Determine the [X, Y] coordinate at the center of the cell enclosing the given text.  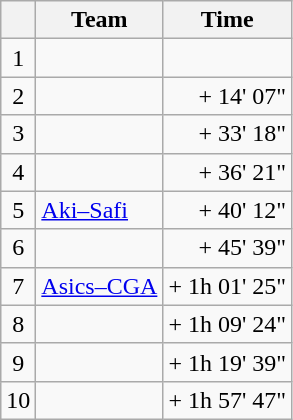
Aki–Safi [100, 210]
+ 1h 09' 24" [228, 324]
4 [18, 172]
Time [228, 20]
3 [18, 134]
+ 1h 19' 39" [228, 362]
+ 36' 21" [228, 172]
+ 1h 01' 25" [228, 286]
+ 33' 18" [228, 134]
+ 1h 57' 47" [228, 400]
+ 14' 07" [228, 96]
10 [18, 400]
9 [18, 362]
+ 45' 39" [228, 248]
7 [18, 286]
Team [100, 20]
8 [18, 324]
+ 40' 12" [228, 210]
5 [18, 210]
6 [18, 248]
2 [18, 96]
1 [18, 58]
Asics–CGA [100, 286]
